Identify which cell holds the provided text, then report its (x, y) central coordinate. 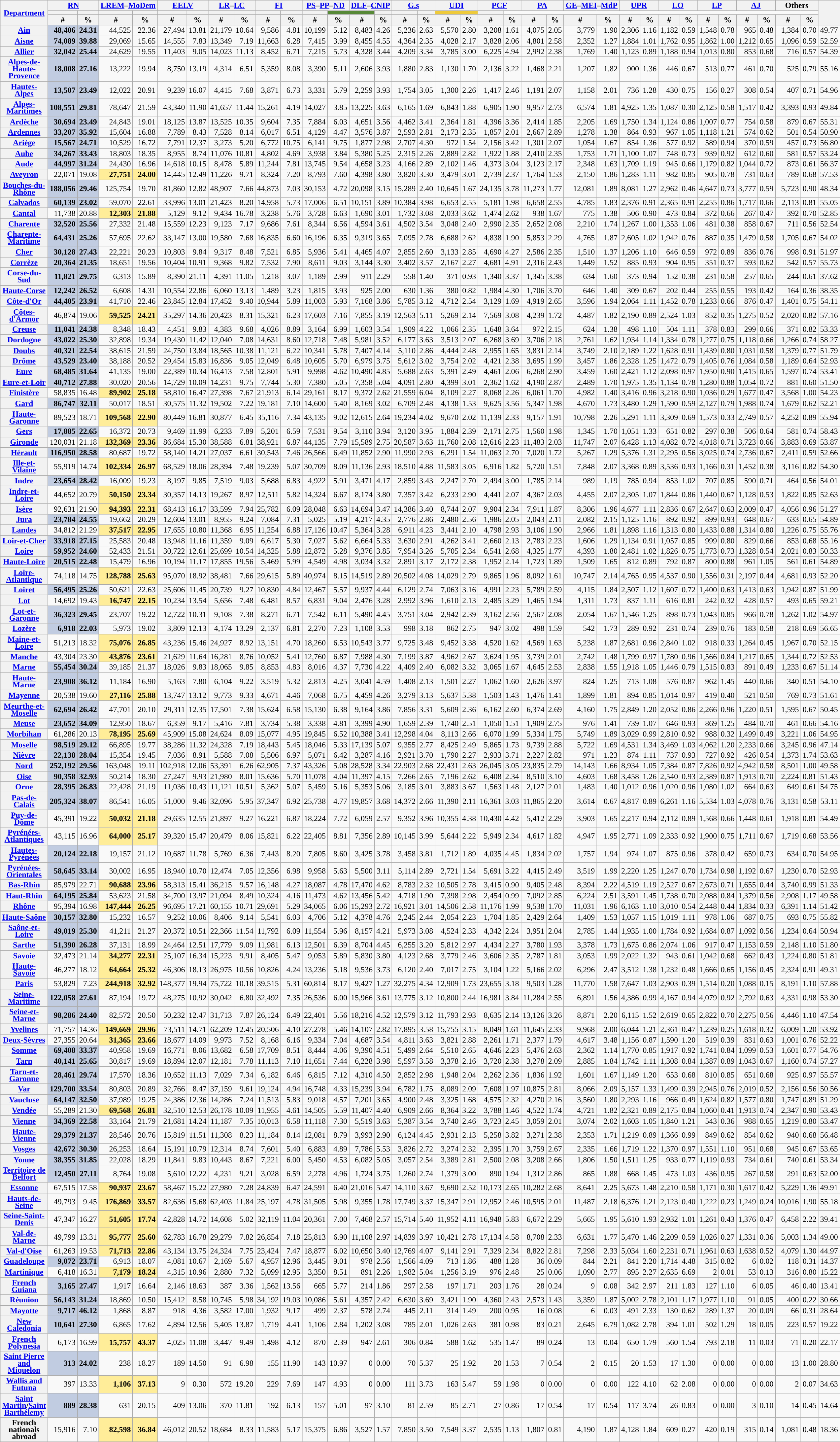
60,155 (221, 906)
11,226 (221, 175)
739 (630, 723)
12.56 (197, 1324)
4.91 (512, 262)
6,979 (362, 361)
2,064 (630, 301)
31,365 (116, 1040)
53.47 (829, 1121)
Haute-Marne (24, 681)
0.25 (727, 1029)
10,173 (490, 1188)
5.77 (338, 1286)
8.31 (244, 315)
4,262 (448, 541)
2,101 (669, 1300)
4.93 (338, 1384)
Haute-Savoie (24, 970)
8,425 (448, 745)
16,413 (221, 372)
11,981 (268, 945)
20,364 (63, 262)
16.27 (88, 1219)
4,174 (221, 629)
940 (788, 1135)
7,020 (533, 453)
6,173 (63, 1342)
Wallis and Futuna (24, 1384)
8,611 (315, 262)
22,431 (448, 766)
18.63 (197, 1286)
239 (708, 629)
3,720 (490, 1061)
8.81 (338, 836)
56.37 (829, 164)
87,194 (116, 998)
DLF–CNIP (371, 6)
85,979 (63, 885)
19.60 (88, 695)
5,025 (315, 519)
30,157 (63, 917)
2.47 (608, 970)
Puy-de-Dôme (24, 819)
Indre-et-Loire (24, 495)
21.14 (88, 955)
51.97 (829, 252)
1,607 (669, 590)
9.21 (244, 1174)
2,352 (580, 41)
43,022 (63, 340)
2,535 (490, 1430)
18,869 (116, 1300)
22.58 (88, 1121)
3,695 (533, 361)
7,017 (448, 970)
6,061 (533, 393)
1,264 (747, 642)
4,025 (172, 1342)
3,120 (405, 431)
23,845 (172, 301)
44,873 (268, 189)
58,645 (63, 871)
55,454 (63, 667)
7.83 (197, 41)
13,507 (63, 90)
52.54 (829, 224)
2,859 (405, 481)
30,153 (315, 189)
48.34 (829, 189)
662 (747, 955)
4.70 (291, 642)
81,860 (172, 189)
23.91 (88, 301)
39.41 (829, 1219)
12,769 (405, 1251)
543 (708, 1121)
9.61 (244, 1089)
775 (580, 213)
3,133 (448, 252)
1,171 (708, 1188)
53.87 (829, 442)
32.50 (88, 1100)
10.79 (197, 1149)
15,479 (116, 562)
2,270 (315, 629)
RN (73, 6)
22.95 (145, 530)
7.52 (244, 1040)
2,293 (630, 1100)
7,443 (268, 854)
49.77 (829, 30)
2,209 (669, 1237)
23.71 (88, 1261)
1,562 (268, 1286)
8.57 (291, 601)
6,374 (533, 709)
French Polynesia (24, 1342)
Moselle (24, 745)
9.68 (244, 329)
4,331 (788, 998)
26.83 (88, 787)
2,448 (708, 906)
8,793 (315, 175)
3,104 (490, 970)
5,470 (630, 1237)
1,510 (580, 252)
6.26 (244, 766)
49.84 (829, 108)
98,286 (63, 1015)
1,446 (669, 667)
8,822 (533, 1251)
4,900 (405, 1100)
43,134 (172, 1251)
30,128 (63, 252)
1,123 (630, 51)
3.31 (426, 709)
12.53 (197, 1110)
1,934 (630, 340)
4,670 (580, 403)
18.67 (145, 723)
464 (788, 481)
21.29 (88, 530)
2,787 (533, 955)
10,687 (172, 854)
13.13 (244, 291)
1,967 (788, 642)
9,108 (221, 615)
11,244 (268, 164)
6,541 (490, 551)
97 (362, 1405)
5.95 (244, 801)
18,684 (221, 1430)
50,017 (116, 403)
5,691 (490, 871)
18,677 (172, 1040)
26,178 (221, 1110)
13.81 (197, 30)
4,801 (533, 41)
71 (788, 1342)
3,903 (580, 819)
8,174 (362, 495)
25.69 (145, 734)
736 (630, 90)
15,223 (221, 955)
25,782 (268, 509)
904 (669, 262)
15.41 (197, 885)
20,124 (63, 854)
15,412 (172, 1300)
New Caledonia (24, 1324)
6,608 (116, 291)
22.03 (88, 629)
4,671 (268, 695)
3,441 (448, 530)
6,115 (630, 1015)
1,153 (747, 945)
24.00 (145, 175)
6.02 (338, 1251)
4,991 (490, 590)
28,461 (63, 1075)
7,199 (405, 657)
7.61 (291, 224)
1.31 (650, 453)
1,704 (490, 917)
22,428 (116, 787)
6.45 (244, 417)
Saint Pierre and Miquelon (24, 1363)
2,962 (669, 189)
6,044 (630, 1029)
3,116 (788, 467)
8.01 (244, 776)
491 (630, 1311)
4,651 (362, 121)
10,652 (172, 1075)
12,022 (116, 90)
4.98 (338, 562)
967 (669, 132)
Somme (24, 1050)
372 (708, 213)
1,790 (448, 755)
17.58 (88, 1188)
951 (747, 1149)
32,898 (116, 340)
3,831 (533, 351)
4.57 (338, 1100)
5,359 (268, 69)
3,402 (405, 262)
2.53 (555, 667)
6,255 (405, 945)
9.24 (244, 519)
15.30 (197, 442)
6.67 (338, 495)
20.48 (145, 541)
23.40 (88, 361)
4,075 (533, 30)
15,354 (116, 755)
560 (669, 1342)
1,595 (788, 709)
4.14 (384, 351)
29,635 (172, 819)
30,543 (268, 453)
18.06 (197, 467)
965 (747, 30)
11,136 (362, 467)
5.29 (291, 906)
25,583 (116, 541)
2,020 (788, 315)
58,140 (172, 453)
2,088 (708, 896)
6.86 (338, 1430)
1,218 (268, 277)
1.23 (608, 755)
3,591 (630, 896)
7.94 (244, 509)
12,563 (405, 315)
493 (788, 601)
24.60 (88, 551)
10,199 (315, 30)
4.50 (384, 1075)
11,113 (268, 1061)
1,409 (580, 917)
28.04 (88, 755)
13.56 (291, 1286)
Seine-Saint-Denis (24, 1219)
4.35 (384, 519)
23,424 (268, 1251)
9,957 (533, 108)
2,136 (490, 69)
3,106 (533, 530)
1,417 (490, 90)
30,694 (63, 121)
22.71 (88, 885)
41,135 (116, 372)
7.44 (338, 1061)
1,628 (669, 351)
11,036 (172, 787)
10.06 (197, 917)
572 (221, 1384)
4,531 (630, 745)
7,084 (268, 519)
9,018 (315, 1100)
120,031 (63, 442)
16,372 (116, 431)
1,785 (533, 481)
1,977 (708, 1300)
2,840 (669, 642)
11,554 (315, 931)
4,056 (788, 509)
7,856 (405, 709)
340 (788, 681)
14,839 (405, 1237)
12.95 (291, 1272)
2.25 (608, 1188)
2,328 (630, 361)
51.50 (829, 382)
1,577 (747, 1100)
865 (580, 1174)
3,777 (747, 189)
5,258 (490, 1135)
64,664 (116, 970)
668 (630, 1174)
4,522 (533, 1110)
30,709 (315, 467)
1.44 (608, 931)
1,331 (747, 1237)
51.79 (829, 351)
51.81 (829, 955)
381 (490, 1324)
32,275 (405, 984)
27.61 (88, 998)
19.01 (145, 121)
3.77 (384, 642)
8,764 (116, 1174)
13,745 (315, 164)
38,355 (63, 1159)
80,803 (116, 1089)
12.45 (244, 1029)
15,966 (362, 998)
1,234 (788, 931)
6,911 (405, 530)
11,821 (63, 277)
3,471 (362, 481)
9,958 (315, 871)
630 (405, 291)
12.37 (197, 143)
3,479 (448, 175)
11,139 (490, 417)
5.01 (338, 1405)
4,925 (630, 108)
Val-de-Marne (24, 1237)
971 (580, 755)
1,857 (490, 132)
38,921 (268, 442)
9,536 (362, 970)
18 (747, 1324)
10.54 (244, 551)
10,016 (788, 1202)
11,841 (172, 1159)
58,467 (172, 1188)
1,822 (788, 495)
11,031 (580, 906)
UDI (456, 6)
12,909 (448, 984)
12.49 (197, 175)
1,044 (747, 164)
189 (172, 1363)
1.97 (512, 1089)
8,406 (221, 917)
1,408 (405, 681)
44,997 (63, 164)
829 (747, 541)
19,234 (405, 417)
12,760 (315, 657)
Others (797, 6)
46 (788, 1286)
20,739 (221, 590)
578 (362, 1311)
10,745 (221, 1300)
43,326 (315, 766)
12.55 (197, 819)
3,074 (580, 1121)
17,006 (315, 203)
8.79 (338, 1135)
8,113 (448, 734)
4,123 (405, 955)
14 (788, 1405)
25.56 (88, 224)
LR–LC (232, 6)
7,356 (362, 836)
Haute-Corse (24, 291)
911 (362, 277)
19,430 (172, 340)
85 (448, 1405)
3,057 (405, 1159)
244,918 (116, 984)
397 (63, 1384)
Alpes-de-Haute-Provence (24, 69)
Gers (24, 431)
14,107 (362, 1029)
1,717 (747, 203)
6,481 (268, 601)
14,029 (448, 576)
12,040 (221, 340)
Dordogne (24, 340)
10,384 (405, 203)
6.36 (244, 854)
4,798 (490, 530)
92,631 (63, 509)
3,279 (405, 695)
Corrèze (24, 262)
13.97 (197, 896)
5,656 (221, 601)
2,885 (580, 1061)
4,524 (448, 931)
55.18 (829, 1202)
Tarn-et-Garonne (24, 1075)
Pyrénées-Atlantiques (24, 836)
19.02 (145, 629)
14,692 (63, 601)
2,605 (630, 238)
2,660 (490, 541)
PA (542, 6)
11,663 (268, 41)
962 (708, 681)
6,165 (405, 108)
122,058 (63, 998)
15,130 (315, 709)
4.88 (426, 467)
53.33 (829, 329)
10,086 (315, 1300)
Hautes-Alpes (24, 90)
392 (788, 213)
3,338 (315, 723)
80,449 (172, 417)
4,078 (747, 801)
69,568 (116, 1110)
2,606 (362, 69)
6,359 (172, 723)
6.60 (291, 238)
15,232 (116, 917)
17.21 (197, 906)
3.43 (426, 481)
94,393 (116, 509)
1,031 (747, 351)
Vosges (24, 1149)
24,386 (172, 1100)
12.36 (197, 1100)
29.45 (88, 615)
Sarthe (24, 945)
2,022 (630, 955)
1,610 (448, 601)
54.23 (829, 393)
4,342 (490, 931)
21.88 (145, 213)
18.35 (145, 153)
Alpes-Maritimes (24, 108)
5.61 (338, 1300)
20,538 (63, 695)
21,681 (172, 1121)
6,891 (580, 998)
53.34 (829, 1159)
1,474 (490, 213)
24,324 (221, 1251)
15,321 (268, 315)
3,821 (448, 1040)
10,355 (448, 819)
3.68 (384, 801)
2.73 (555, 108)
5,071 (315, 755)
5,129 (172, 213)
21,179 (221, 30)
9,773 (221, 695)
1,517 (747, 108)
9,865 (490, 576)
3.62 (469, 213)
4.96 (338, 1174)
13,948 (172, 541)
588 (448, 1342)
1,762 (669, 41)
1,232 (669, 970)
24,328 (221, 745)
43,876 (116, 657)
3,221 (788, 734)
27,398 (221, 393)
6,458 (788, 1219)
3,754 (448, 361)
10,826 (268, 970)
2,074 (669, 945)
17,139 (362, 745)
2,736 (747, 453)
3,951 (533, 931)
7,221 (268, 1159)
3,457 (580, 361)
25.65 (88, 1061)
9.01 (338, 1261)
4,367 (533, 495)
2,476 (362, 601)
19.06 (88, 315)
800 (708, 562)
43,115 (63, 836)
53,829 (63, 984)
69,408 (63, 1050)
53.65 (829, 1149)
15,755 (448, 1029)
26,124 (268, 1015)
9.93 (197, 776)
1,373 (788, 755)
55.73 (829, 262)
1,191 (533, 90)
16.07 (197, 90)
48,907 (221, 189)
4,462 (405, 121)
27.11 (88, 1174)
16,009 (116, 481)
17,855 (221, 562)
3.57 (426, 262)
Bouches-du-Rhône (24, 189)
35.92 (88, 132)
52.63 (829, 495)
3,390 (315, 69)
1,666 (708, 970)
2,836 (669, 509)
4.40 (384, 1110)
6,163 (630, 906)
5,749 (580, 734)
24.71 (88, 143)
Marne (24, 667)
3,447 (221, 1342)
28,048 (315, 509)
5.08 (338, 766)
82,598 (116, 1430)
1,353 (669, 224)
1,249 (747, 1202)
10.18 (244, 984)
19.43 (88, 601)
6,391 (788, 906)
12.61 (197, 551)
32.80 (88, 917)
Ariège (24, 143)
6,060 (221, 291)
15,375 (315, 1430)
1.32 (650, 955)
French nationals abroad (24, 1430)
24,843 (116, 121)
6.90 (338, 1237)
9,141 (448, 1251)
898 (669, 615)
2,619 (669, 1015)
29.12 (88, 745)
2,681 (630, 642)
1,344 (788, 657)
8,455 (362, 41)
33,996 (172, 203)
41,710 (116, 301)
4,785 (580, 203)
23.02 (88, 203)
24.40 (88, 1015)
5,865 (490, 745)
50.94 (829, 931)
4,373 (490, 164)
1,100 (630, 153)
6,782 (405, 1089)
4,028 (448, 41)
1,806 (580, 1159)
885 (630, 262)
11.42 (197, 340)
4,310 (362, 1075)
36 (533, 1261)
64,431 (63, 238)
90,688 (116, 885)
7 (533, 1363)
5,229 (788, 1188)
15,916 (63, 1430)
1,062 (490, 681)
5,665 (580, 1219)
1,714 (669, 1261)
28.42 (88, 481)
3.52 (384, 340)
5,412 (533, 819)
86,541 (116, 801)
9,586 (268, 30)
8,081 (630, 189)
30,357 (172, 495)
6.11 (338, 615)
9,686 (268, 224)
28.38 (88, 1405)
Maine-et-Loire (24, 642)
22.17 (829, 1342)
12,467 (315, 590)
130 (669, 1311)
Morbihan (24, 734)
54.76 (829, 1050)
2,626 (533, 681)
11,078 (315, 776)
82,572 (116, 1015)
74,118 (63, 576)
812 (630, 562)
202 (669, 291)
5,570 (448, 30)
3,596 (580, 301)
54.75 (829, 787)
1,982 (405, 1272)
60,814 (315, 984)
15,559 (172, 224)
18,565 (221, 351)
11,487 (580, 1202)
7,266 (405, 776)
7,063 (448, 590)
32,492 (268, 998)
6.04 (426, 393)
2,667 (533, 132)
5,267 (580, 453)
2,500 (490, 1159)
205,324 (63, 801)
2,389 (708, 776)
16.64 (145, 1286)
15,821 (268, 836)
PS–PP–ND (325, 6)
15.89 (145, 277)
7.90 (291, 262)
2,742 (580, 657)
53.24 (829, 153)
789 (788, 175)
740 (788, 1159)
Vienne (24, 1121)
9,739 (533, 745)
3,010 (669, 906)
34,192 (268, 1300)
23,908 (63, 681)
4,360 (490, 1300)
4,603 (580, 776)
12.35 (197, 709)
0.55 (727, 291)
6,653 (448, 203)
1,503 (490, 695)
864 (630, 132)
16,221 (268, 819)
19.53 (88, 1251)
29.96 (145, 1029)
1,659 (405, 723)
7.78 (244, 1061)
81 (405, 1405)
257 (747, 277)
6,059 (362, 819)
6,688 (448, 238)
64,147 (63, 1100)
1,648 (490, 329)
982 (669, 175)
15.08 (197, 734)
23,707 (116, 615)
47.54 (829, 1015)
19.25 (145, 1100)
13,126 (533, 1015)
10,341 (315, 351)
18.29 (145, 1159)
1,799 (630, 657)
4,391 (221, 277)
18,651 (116, 262)
7,786 (362, 1149)
19,239 (268, 467)
3,359 (580, 1300)
27.47 (88, 1286)
24,750 (172, 351)
3,238 (268, 213)
16,281 (221, 657)
10.80 (197, 530)
9,717 (63, 1311)
80,687 (116, 453)
1.76 (512, 1286)
9,405 (533, 885)
128,788 (116, 576)
4.48 (689, 1261)
40,141 (63, 1061)
78,195 (116, 734)
1,239 (708, 1029)
22,366 (221, 931)
1,712 (448, 854)
39,515 (268, 984)
8,501 (788, 766)
1,080 (708, 787)
3,582 (221, 1311)
5,269 (448, 315)
16,196 (315, 238)
31.64 (88, 372)
59,070 (116, 203)
1,483 (580, 787)
430 (669, 90)
3,274 (448, 1149)
0.22 (809, 1300)
28 (533, 1286)
3,527 (362, 1430)
5,597 (405, 1061)
7,357 (405, 495)
1,387 (708, 1061)
51,213 (63, 642)
852 (708, 315)
748 (669, 153)
50,032 (116, 819)
12.47 (197, 1015)
10,543 (362, 642)
7.60 (338, 175)
9,053 (315, 955)
5.25 (384, 153)
8.97 (244, 495)
1,986 (490, 519)
118 (788, 1261)
16,981 (490, 998)
3.29 (512, 601)
1,020 (669, 787)
7.24 (244, 1100)
1.08 (650, 681)
1,001 (788, 1040)
33.37 (88, 1050)
1,014 (669, 695)
1,844 (669, 495)
3.47 (384, 509)
4,434 (490, 945)
18,026 (172, 667)
1,690 (362, 213)
47,701 (116, 709)
1,261 (708, 1219)
5,099 (268, 1272)
11,865 (533, 801)
7,415 (315, 41)
659 (747, 854)
8.48 (244, 252)
54.30 (829, 467)
1,158 (580, 90)
1,741 (708, 1050)
16,948 (490, 1219)
6,709 (405, 403)
7.18 (291, 1237)
5,541 (268, 917)
12.84 (197, 301)
3,164 (315, 329)
8.67 (244, 1159)
875 (669, 854)
2,527 (669, 885)
18.71 (88, 417)
15,261 (268, 108)
7.32 (244, 1272)
19,845 (315, 734)
86,684 (172, 442)
176,869 (116, 1202)
57.27 (829, 1061)
3,110 (362, 431)
6.52 (338, 734)
4,082 (669, 442)
1,655 (747, 885)
7.67 (244, 393)
3.50 (426, 1430)
3,828 (490, 41)
6,428 (630, 442)
1,283 (630, 175)
26.52 (88, 291)
82,636 (172, 1202)
29,615 (268, 576)
7.82 (244, 1237)
2.42 (384, 1300)
4,575 (490, 1100)
4.83 (291, 667)
6.23 (291, 315)
59 (490, 1384)
4,451 (172, 329)
13,775 (405, 998)
1,376 (747, 1219)
4.34 (426, 984)
Ardennes (24, 132)
2,333 (669, 836)
1,952 (490, 562)
18.12 (88, 970)
12.22 (197, 1174)
7,095 (405, 238)
Seine-Maritime (24, 998)
9,937 (362, 590)
22.46 (145, 301)
7,092 (533, 896)
2,102 (448, 164)
32.92 (145, 984)
6,182 (268, 1075)
28.58 (88, 453)
5,166 (533, 970)
Vaucluse (24, 1100)
3,809 (172, 629)
Martinique (24, 1272)
6,009 (788, 1029)
21,559 (405, 393)
7,789 (172, 132)
3.74 (650, 1405)
7,398 (448, 896)
Côtes-d'Armor (24, 315)
17,501 (221, 709)
8,092 (533, 576)
44.97 (829, 1251)
32,766 (172, 1089)
56.80 (829, 143)
6,376 (630, 1202)
13,151 (268, 642)
9,670 (448, 417)
24.55 (88, 519)
55,919 (63, 467)
7,521 (268, 252)
8,197 (172, 481)
10,645 (448, 189)
24,464 (172, 945)
51,605 (116, 1219)
4,167 (669, 998)
23,652 (63, 723)
5,405 (221, 1324)
6,261 (669, 801)
59.21 (829, 601)
Orne (24, 787)
624 (580, 329)
5.78 (338, 351)
17,570 (116, 1075)
21.90 (88, 509)
Aisne (24, 41)
10.96 (197, 1272)
1,773 (708, 551)
25.18 (145, 393)
Landes (24, 530)
5.63 (338, 871)
5,644 (448, 836)
8.15 (338, 576)
1.09 (650, 836)
1,468 (533, 69)
5,609 (448, 709)
7,298 (580, 1251)
15,714 (405, 1219)
2,414 (533, 121)
34.09 (88, 723)
59,525 (116, 315)
428 (747, 601)
Var (24, 1089)
10.91 (197, 262)
707 (708, 481)
6.40 (338, 1188)
4,081 (172, 1261)
1,448 (747, 819)
11.64 (197, 657)
Haute-Loire (24, 562)
4,421 (490, 361)
Aude (24, 164)
14,325 (268, 551)
8,783 (405, 885)
11,770 (580, 984)
6.16 (291, 1040)
70 (405, 1363)
53.43 (829, 1110)
1,546 (630, 615)
32.93 (88, 776)
306 (405, 1342)
933 (669, 1159)
8,348 (116, 329)
6.28 (291, 41)
20,502 (405, 576)
577 (669, 143)
5.32 (291, 681)
12.51 (197, 945)
1.56 (608, 998)
8,934 (630, 766)
0.13 (766, 1272)
11.78 (197, 854)
10.81 (244, 153)
12.07 (197, 1061)
1,433 (708, 530)
46,277 (63, 970)
244 (788, 277)
4.52 (384, 1015)
407 (788, 90)
6.92 (291, 801)
8,510 (533, 776)
42,828 (172, 1219)
2,792 (747, 998)
59,952 (63, 551)
25,738 (315, 801)
5.96 (338, 931)
18,065 (221, 667)
0.02 (766, 1261)
4.58 (512, 1237)
10.56 (244, 970)
1,188 (669, 51)
7,329 (490, 1251)
55.94 (829, 417)
1,092 (747, 931)
16.47 (197, 393)
11,738 (63, 213)
143 (315, 1363)
16.05 (145, 801)
1,618 (747, 1029)
Mayotte (24, 1311)
0.50 (766, 695)
8,066 (580, 1089)
1,277 (708, 340)
10.35 (244, 121)
2,586 (533, 252)
Allier (24, 51)
52.00 (829, 1174)
711 (788, 224)
2,123 (669, 1202)
18,803 (116, 153)
6.79 (608, 1324)
12,242 (63, 291)
11.04 (291, 1219)
4,035 (490, 854)
7.72 (338, 819)
1,836 (533, 1075)
4,018 (708, 442)
2,721 (448, 871)
9,252 (172, 917)
1,166 (708, 467)
55,289 (63, 1110)
3,393 (788, 108)
14,555 (172, 41)
21.58 (145, 896)
5,236 (405, 30)
56.48 (829, 1135)
11,952 (448, 1219)
89,523 (63, 417)
193 (747, 291)
4.33 (338, 1089)
6,843 (448, 108)
38,588 (221, 442)
51.80 (829, 945)
9,604 (268, 121)
Loiret (24, 590)
8.92 (244, 642)
6.83 (291, 481)
6,291 (448, 453)
1,757 (580, 854)
15,819 (172, 1135)
8,109 (448, 393)
7,384 (669, 766)
16.88 (145, 132)
1,220 (747, 709)
54.02 (829, 238)
7.04 (338, 1040)
50.56 (829, 1089)
2,324 (788, 970)
51.99 (829, 590)
5.02 (244, 1219)
14,694 (362, 509)
8,306 (580, 509)
11,359 (221, 541)
3,325 (448, 1100)
0.07 (809, 1384)
2,739 (490, 175)
7.87 (244, 1015)
Guadeloupe (24, 1261)
14,505 (315, 1110)
223 (788, 1324)
2,043 (533, 519)
33.54 (88, 1089)
0.14 (766, 1430)
502 (708, 1324)
4,465 (362, 252)
9,390 (362, 1050)
11.16 (197, 541)
60,139 (63, 203)
4,160 (580, 709)
1,415 (747, 372)
57.16 (829, 315)
792 (669, 562)
98,519 (63, 745)
13,222 (116, 69)
2,148 (788, 945)
15,589 (362, 442)
163,048 (116, 766)
30.30 (88, 1149)
0.37 (727, 262)
1,060 (708, 1110)
1,511 (630, 1159)
961 (747, 562)
2,855 (405, 252)
58,835 (63, 393)
13.75 (197, 1251)
484 (747, 723)
10,194 (172, 562)
Eure-et-Loir (24, 382)
56,143 (63, 1300)
1,551 (708, 1149)
2,364 (448, 121)
21,897 (221, 819)
164 (788, 291)
4.53 (338, 1159)
1,096 (788, 41)
7,029 (221, 1075)
1,301 (533, 143)
1,597 (788, 372)
2,173 (448, 132)
4.17 (384, 481)
53.30 (829, 998)
25.84 (88, 896)
111 (405, 1384)
2,990 (490, 224)
54.11 (829, 301)
68,529 (172, 467)
50,232 (172, 1015)
3 (747, 1405)
3,938 (315, 153)
6.39 (338, 945)
1,624 (708, 1100)
Loire-Atlantique (24, 576)
609 (669, 1430)
2,169 (221, 1261)
15,567 (63, 143)
9,503 (533, 984)
18,510 (405, 467)
1,440 (708, 495)
155 (268, 1363)
3,871 (268, 90)
16.90 (145, 681)
4,817 (630, 801)
FI (279, 6)
2,761 (580, 340)
1,108 (362, 629)
488 (490, 1261)
11.81 (244, 1405)
23,654 (63, 481)
9,538 (533, 906)
50,150 (116, 495)
754 (747, 121)
1,202 (362, 1324)
13.12 (197, 695)
2,190 (630, 315)
24.31 (88, 30)
18.30 (145, 776)
38.07 (88, 801)
1,099 (747, 1050)
2,315 (405, 153)
900 (630, 69)
1,328 (747, 551)
2.45 (512, 1121)
4.51 (384, 1050)
4,314 (221, 69)
31.85 (88, 1159)
218 (788, 629)
342 (630, 1286)
16,835 (268, 238)
17,749 (405, 1202)
631 (116, 1405)
18.13 (197, 970)
8,394 (580, 885)
16.72 (145, 143)
589 (708, 143)
11,483 (533, 442)
1,706 (533, 291)
50,621 (116, 590)
2,205 (580, 121)
8,405 (268, 955)
1,723 (533, 562)
19.77 (145, 745)
3.44 (384, 51)
11.05 (244, 277)
4,231 (221, 1174)
12,314 (221, 1149)
2.83 (426, 69)
1,750 (630, 121)
13,747 (172, 695)
1,815 (315, 291)
1.49 (469, 1311)
10,605 (315, 361)
5.06 (384, 787)
12.82 (197, 189)
2,233 (747, 745)
513 (708, 69)
8,089 (448, 1089)
38.35 (829, 291)
4.95 (291, 734)
5,416 (221, 723)
Meuse (24, 723)
10,145 (405, 836)
6.47 (291, 1188)
16,771 (172, 1050)
2,524 (669, 315)
899 (708, 519)
30,002 (116, 871)
7.47 (291, 1251)
8,344 (315, 224)
1,984 (490, 291)
18.27 (145, 1363)
2.84 (338, 1324)
1,747 (788, 1100)
6,120 (405, 970)
33,164 (116, 1121)
1,479 (747, 238)
394 (669, 1324)
14,519 (362, 576)
108,551 (63, 108)
14.09 (197, 1040)
15.68 (197, 1202)
12,722 (172, 615)
1,754 (405, 90)
62 (669, 1384)
53,391 (221, 766)
152 (669, 277)
879 (788, 121)
1,160 (788, 1061)
14.13 (197, 495)
1,149 (630, 1075)
Drôme (24, 361)
25,107 (172, 955)
2,822 (708, 1015)
41,211 (116, 931)
9.84 (197, 252)
10,282 (533, 1188)
5,034 (630, 1251)
0.29 (727, 393)
4,919 (533, 301)
6,141 (315, 143)
1,900 (708, 836)
Charente (24, 224)
1,081 (788, 1430)
1,119 (708, 1159)
616 (669, 601)
1,563 (490, 787)
192 (268, 1405)
52.22 (829, 1040)
8.33 (244, 1430)
62,403 (221, 1202)
203 (490, 1286)
4,441 (490, 495)
9.82 (244, 262)
7,954 (405, 551)
Hérault (24, 453)
974 (630, 854)
6.61 (244, 453)
22.36 (145, 30)
8,168 (268, 1040)
21.48 (145, 224)
5,722 (580, 745)
12,298 (405, 734)
1,256 (448, 1272)
23.34 (145, 495)
95,777 (116, 1237)
2,217 (630, 819)
7,036 (172, 755)
3,278 (533, 1061)
650 (630, 1342)
13.54 (197, 601)
6.75 (338, 695)
4,569 (533, 642)
27.88 (88, 382)
58.27 (829, 340)
2,932 (669, 1219)
Calvados (24, 203)
2,749 (747, 417)
7,647 (630, 984)
5,534 (708, 801)
16,747 (116, 601)
4,062 (708, 745)
29.74 (88, 1075)
1,606 (580, 541)
56.65 (829, 629)
43,340 (172, 108)
45,909 (172, 734)
11,473 (315, 896)
8,750 (172, 69)
3,606 (490, 955)
10,747 (580, 576)
576 (669, 681)
214 (362, 1286)
51.27 (829, 509)
Loire (24, 551)
2,945 (708, 1089)
4.72 (338, 189)
4,706 (315, 917)
7,791 (172, 143)
8.08 (291, 69)
5,637 (448, 695)
5,376 (630, 453)
21,423 (221, 203)
49.91 (829, 1188)
5,362 (268, 787)
4.37 (338, 667)
2,421 (630, 372)
4,209 (405, 51)
2,489 (580, 382)
5,506 (268, 755)
44,525 (116, 30)
373 (630, 277)
6,177 (405, 340)
793 (708, 1342)
3,780 (533, 945)
19,157 (116, 854)
14,958 (268, 203)
11.54 (244, 931)
2,361 (669, 1029)
12,801 (268, 372)
999 (708, 541)
18,940 (172, 871)
1,090 (580, 1272)
1,472 (669, 361)
5,003 (788, 1237)
14.31 (145, 291)
1.59 (555, 629)
1,770 (630, 1050)
3.16 (469, 590)
4.36 (197, 1311)
1,314 (747, 530)
5.28 (338, 551)
71,757 (63, 1029)
2,838 (580, 667)
6.69 (689, 1272)
938 (533, 213)
7.22 (244, 403)
43,236 (172, 642)
28,528 (362, 766)
8.89 (291, 329)
4,461 (490, 372)
665 (315, 1286)
4,502 (405, 224)
9,123 (221, 224)
2,507 (630, 590)
3,271 (533, 1135)
10.47 (338, 530)
37.62 (829, 277)
20.76 (145, 1135)
8.43 (197, 132)
18.07 (145, 1261)
2,593 (405, 132)
4.23 (426, 530)
49,799 (63, 1237)
24,624 (221, 734)
7,884 (315, 121)
3,820 (405, 175)
LP (717, 6)
5.62 (338, 541)
22,221 (116, 252)
20.15 (145, 1405)
4,357 (362, 1300)
31,505 (315, 1202)
15,636 (268, 776)
2,921 (405, 755)
20.56 (145, 382)
6.73 (291, 90)
15.83 (197, 361)
11.99 (197, 431)
11,390 (448, 801)
1,961 (708, 1251)
2,295 (669, 453)
29.81 (88, 108)
1,489 (268, 291)
2,220 (630, 871)
1,262 (788, 615)
7,988 (362, 657)
4.85 (384, 372)
14,286 (221, 1100)
6.53 (338, 642)
23.96 (145, 885)
22.63 (145, 590)
2,480 (448, 519)
4,647 (708, 189)
1,217 (747, 657)
6,162 (490, 709)
125,754 (116, 189)
1,769 (580, 51)
2,082 (580, 519)
14,631 (268, 340)
7,826 (708, 766)
35,116 (268, 417)
49,793 (63, 1202)
2,262 (490, 1075)
1,899 (580, 695)
5.16 (338, 787)
6,831 (315, 601)
28,394 (221, 467)
Hautes-Pyrénées (24, 854)
3,480 (630, 403)
2,481 (630, 551)
3,041 (362, 681)
2,175 (669, 1110)
117 (630, 1405)
27.30 (88, 1324)
4,396 (490, 121)
6.14 (291, 393)
14.24 (197, 1121)
1.91 (555, 417)
8.76 (244, 657)
6,631 (580, 1237)
24.21 (145, 315)
558 (405, 277)
3,759 (533, 1149)
10,388 (362, 734)
21.51 (145, 551)
4.76 (384, 917)
10.70 (197, 871)
2,891 (405, 562)
1,449 (580, 262)
8.23 (244, 1135)
20,098 (362, 189)
30,722 (172, 551)
5.82 (291, 495)
5.31 (291, 984)
16.81 (197, 417)
3,389 (448, 1159)
21,913 (268, 393)
7,542 (315, 615)
7.58 (244, 372)
6.85 (291, 252)
4,398 (362, 175)
9,427 (362, 984)
22,903 (405, 766)
53.63 (829, 755)
10,554 (172, 291)
54.10 (829, 681)
10,443 (221, 1159)
75,076 (116, 642)
481 (708, 224)
11,118 (315, 1121)
2,771 (630, 836)
11,308 (221, 1135)
12,501 (315, 945)
32,119 (268, 1219)
4,386 (630, 998)
8,452 (268, 51)
1,898 (630, 530)
2,411 (788, 453)
1,275 (747, 315)
10,641 (63, 1324)
19.34 (145, 340)
4,962 (448, 657)
17,779 (221, 945)
Finistère (24, 393)
AJ (756, 6)
4.55 (384, 41)
20.79 (88, 495)
8.49 (244, 896)
6,916 (490, 467)
68,413 (172, 509)
6,124 (405, 1135)
989 (580, 481)
7.12 (338, 1075)
9,452 (448, 642)
37,159 (221, 1089)
2,348 (580, 164)
4,677 (630, 509)
32,510 (172, 1110)
23,835 (533, 766)
14,608 (221, 1219)
Yvelines (24, 1029)
25,813 (315, 1237)
2,306 (630, 30)
10.64 (244, 30)
4.44 (384, 590)
16,748 (315, 1089)
38,615 (116, 351)
44,135 (315, 442)
43,135 (315, 417)
7,380 (315, 382)
4,239 (533, 315)
3,459 (580, 372)
Territoire de Belfort (24, 1174)
15,077 (268, 734)
1,784 (669, 931)
GE–MEI–MdP (591, 6)
633 (788, 519)
17.74 (145, 1219)
Paris (24, 984)
38,188 (116, 361)
5.67 (244, 1261)
Oise (24, 776)
4,115 (580, 590)
19,124 (268, 1089)
881 (788, 382)
1,675 (630, 945)
53.92 (829, 1029)
6,574 (580, 108)
11.84 (244, 1202)
2,707 (405, 143)
9,368 (221, 262)
1,401 (788, 301)
156 (708, 90)
27.43 (88, 252)
62,783 (172, 1237)
10.15 (197, 164)
1,560 (533, 431)
9,690 (448, 1188)
737 (669, 755)
1,501 (448, 681)
46,306 (172, 970)
525 (788, 69)
16 (533, 1311)
873 (788, 164)
21,980 (221, 776)
10,052 (268, 657)
7,744 (268, 382)
3,751 (405, 615)
0.46 (689, 189)
10,505 (448, 885)
5.37 (426, 1363)
1,206 (630, 252)
14,386 (405, 509)
7.31 (291, 519)
74,089 (63, 41)
8.91 (197, 755)
18,008 (63, 69)
3,630 (405, 541)
313 (63, 1363)
Rhône (24, 906)
10,404 (172, 262)
2,275 (747, 1015)
905 (708, 175)
2,783 (533, 541)
23.66 (145, 1040)
25,606 (172, 590)
7,027 (315, 541)
8,853 (268, 667)
693 (788, 917)
309 (630, 291)
9,334 (315, 1040)
11,397 (362, 776)
1,476 (533, 695)
8,478 (221, 164)
734 (747, 1159)
3,162 (490, 615)
5,476 (533, 1050)
1,267 (630, 224)
Charente-Maritime (24, 238)
13.31 (88, 1237)
29,454 (172, 361)
129,700 (63, 1089)
18,260 (315, 642)
188,056 (63, 189)
4.41 (291, 1324)
32,096 (221, 801)
2.61 (384, 1342)
1,711 (747, 836)
21.27 (145, 931)
3,560 (580, 1100)
2,347 (788, 1110)
3,025 (708, 453)
1,384 (788, 30)
2,955 (490, 351)
11,273 (533, 189)
2,635 (669, 1272)
5.88 (291, 551)
1,012 (630, 787)
2,673 (708, 885)
26,566 (315, 453)
7,068 (315, 695)
6,313 (116, 277)
1,125 (630, 519)
3,624 (490, 657)
12.96 (291, 1261)
4,026 (268, 329)
8,708 (533, 1237)
400 (788, 1300)
28,546 (116, 1135)
5.53 (384, 1149)
4,383 (221, 329)
12,616 (490, 442)
40,321 (63, 351)
19,267 (221, 495)
43,529 (63, 361)
26.42 (88, 709)
9,376 (362, 551)
26.85 (145, 642)
Gironde (24, 442)
26.25 (145, 906)
419 (708, 695)
1,013 (708, 51)
1,515 (708, 667)
4.21 (384, 931)
499 (315, 1311)
1,465 (533, 601)
1,734 (708, 871)
17,885 (63, 431)
6.48 (291, 361)
9,469 (172, 431)
19.11 (145, 766)
16.17 (197, 509)
12.06 (197, 766)
5.46 (338, 1029)
3,614 (580, 801)
0.04 (608, 1342)
21,016 (362, 1188)
7,179 (116, 1272)
6,418 (63, 1272)
18.24 (145, 1272)
38,481 (221, 576)
34,065 (315, 906)
27,751 (116, 175)
Gard (24, 403)
3,728 (315, 213)
436 (708, 1174)
0.01 (727, 1272)
17,452 (221, 301)
54.96 (829, 90)
1,514 (708, 984)
13.41 (829, 1286)
6,408 (490, 776)
8,704 (362, 945)
6,224 (580, 896)
11 (747, 1342)
14.50 (197, 1363)
1.50 (608, 1159)
21,629 (172, 657)
14,231 (221, 382)
5.59 (338, 1110)
7.79 (338, 442)
51.61 (829, 695)
5.93 (338, 301)
Bas-Rhin (24, 885)
18,877 (315, 1251)
21.12 (145, 854)
12,450 (63, 1174)
5,588 (221, 755)
7.80 (197, 681)
12,615 (362, 417)
42,672 (63, 1149)
23,784 (63, 519)
1,192 (747, 871)
52.59 (829, 41)
1,826 (669, 551)
36.12 (88, 681)
3,568 (788, 393)
183 (747, 629)
5.20 (244, 143)
3,287 (362, 755)
14,618 (172, 164)
14.21 (197, 453)
73,511 (172, 1029)
11,852 (362, 453)
10,875 (533, 1089)
12,474 (221, 871)
14,143 (580, 766)
2,647 (708, 509)
37,989 (116, 1100)
54.97 (829, 615)
211 (669, 1286)
48,406 (63, 30)
13.33 (88, 1384)
86,747 (63, 403)
11.08 (197, 1342)
8,324 (268, 175)
Cher (24, 252)
4,325 (533, 551)
2,785 (580, 931)
5,353 (362, 787)
1,312 (533, 1174)
53.41 (829, 372)
0.19 (727, 1430)
1,051 (630, 431)
9,157 (533, 417)
29.46 (88, 189)
3,399 (362, 723)
8,169 (362, 403)
9.49 (244, 1342)
242 (708, 601)
18,443 (268, 745)
6,905 (490, 108)
44,405 (63, 301)
14,372 (405, 801)
5.56 (338, 1015)
26.97 (145, 467)
20.23 (145, 252)
27,037 (221, 453)
57,695 (116, 238)
4,444 (448, 351)
2,052 (669, 709)
21.11 (197, 277)
6,772 (268, 143)
8,871 (580, 1015)
8,068 (490, 393)
5.18 (338, 970)
1,066 (448, 329)
0.41 (727, 1110)
9.22 (244, 681)
1,124 (669, 121)
12.23 (197, 224)
47,347 (63, 1219)
14,027 (315, 108)
870 (315, 1342)
102,334 (116, 467)
1,556 (708, 576)
1,780 (669, 657)
36,215 (221, 885)
9.12 (197, 213)
16.48 (88, 393)
5,181 (490, 203)
10.75 (291, 143)
11,108 (362, 1237)
4,409 (405, 667)
16.95 (145, 871)
1,740 (448, 723)
64,000 (116, 836)
1,638 (747, 1251)
20.13 (88, 734)
10,421 (448, 1237)
22.62 (145, 238)
39,185 (116, 667)
22.61 (145, 203)
2,189 (630, 351)
4,718 (405, 896)
10.31 (197, 615)
20,515 (63, 562)
2.87 (555, 382)
1,182 (669, 30)
11,254 (268, 530)
95,394 (63, 906)
29.56 (88, 766)
12,356 (268, 871)
3,469 (669, 745)
23.36 (145, 442)
Department (24, 13)
3,185 (405, 787)
95,070 (172, 576)
6,672 (533, 1219)
612 (747, 153)
9,968 (580, 1029)
30,575 (172, 403)
2.24 (512, 931)
18,224 (315, 819)
89 (533, 1342)
58,810 (172, 393)
47.14 (829, 745)
French Guiana (24, 1286)
426 (747, 755)
Saône-et-Loire (24, 931)
0.21 (555, 1324)
5,812 (448, 945)
3,218 (669, 393)
7,407 (362, 351)
1,413 (747, 590)
11,284 (533, 998)
1,868 (116, 1311)
Ille-et-Vilaine (24, 467)
13.29 (244, 629)
Meurthe-et-Moselle (24, 709)
876 (747, 301)
13,236 (315, 970)
3,053 (580, 955)
Essonne (24, 1188)
3,425 (362, 854)
7,730 (362, 667)
1,036 (708, 393)
26,253 (116, 1149)
4,712 (448, 301)
3.13 (426, 695)
9.04 (338, 601)
25,197 (268, 1202)
9,973 (221, 1040)
26,854 (268, 1237)
29,161 (315, 393)
2,933 (490, 755)
51.33 (829, 885)
52.85 (829, 213)
22,138 (63, 755)
6,865 (116, 1324)
2,395 (490, 1149)
116,950 (63, 453)
4,721 (580, 1110)
29.75 (88, 277)
12,872 (315, 551)
21.30 (88, 1110)
1,988 (747, 403)
5.19 (338, 519)
49.00 (829, 1237)
4,138 (448, 403)
2,245 (405, 917)
5,949 (490, 836)
7,608 (490, 1089)
20.91 (145, 90)
1,222 (708, 1202)
7.46 (291, 453)
25.63 (145, 576)
10.43 (197, 787)
3,034 (362, 562)
10,013 (268, 1121)
3,368 (630, 467)
1,130 (448, 69)
7.30 (338, 1121)
4.46 (291, 695)
Aube (24, 153)
12,718 (315, 340)
66,895 (116, 745)
1,709 (630, 164)
22.18 (88, 854)
1,617 (747, 1188)
14.64 (829, 1405)
6,617 (268, 541)
15,347 (448, 1202)
19.00 (145, 372)
52.21 (829, 403)
4,252 (788, 417)
5,936 (315, 252)
11.44 (244, 108)
3,421 (448, 1300)
521 (747, 695)
10,490 (362, 372)
18,125 (172, 121)
420 (708, 1430)
24,430 (116, 164)
27,278 (315, 1029)
2,224 (788, 776)
6,017 (268, 132)
5.99 (291, 562)
20.64 (88, 1040)
1,573 (708, 417)
2,810 (669, 734)
1,366 (669, 1135)
45,391 (63, 819)
2,305 (630, 495)
78,647 (116, 108)
10,324 (268, 896)
291 (788, 1174)
6,104 (221, 681)
Aveyron (24, 175)
5,673 (630, 1188)
4,520 (490, 642)
8,635 (490, 1015)
24,629 (116, 51)
29,691 (268, 906)
24.02 (88, 1363)
8.58 (197, 1300)
28,395 (63, 787)
35,297 (172, 315)
3.82 (512, 1135)
22.48 (88, 562)
26 (669, 1405)
4,549 (315, 562)
5,291 (630, 417)
5,490 (362, 615)
3,059 (533, 1121)
387 (221, 1286)
10.97 (338, 1363)
13,225 (362, 108)
Isère (24, 509)
12.13 (197, 629)
841 (630, 1261)
252,192 (63, 766)
2,231 (669, 1251)
2.71 (469, 1405)
3.71 (512, 755)
64,195 (63, 896)
13,682 (221, 1050)
5,459 (315, 787)
17.00 (244, 1311)
11,990 (405, 453)
519 (708, 1040)
18,894 (172, 1061)
7.17 (244, 224)
19.03 (291, 1300)
2,259 (362, 90)
13.19 (197, 69)
10.50 (145, 1300)
102,918 (172, 766)
1,932 (268, 1311)
16,921 (405, 906)
1.78 (384, 1202)
37,131 (116, 945)
4,646 (490, 1050)
11,176 (490, 906)
LREM–MoDem (128, 6)
2,454 (490, 896)
351 (708, 262)
5,201 (268, 431)
1,439 (708, 351)
10,151 (362, 203)
52.15 (829, 642)
19,662 (116, 519)
593 (747, 262)
5,157 (630, 1089)
1,266 (788, 340)
892 (669, 519)
1,975 (630, 382)
10.92 (197, 998)
31,713 (221, 1015)
9,372 (362, 393)
2,429 (533, 917)
5,110 (405, 351)
51.14 (829, 667)
LO (678, 6)
6,228 (362, 1061)
58,313 (172, 885)
54.39 (829, 51)
3.64 (512, 329)
55.57 (829, 1075)
Jura (24, 519)
52.53 (829, 657)
20,479 (221, 836)
1,278 (580, 132)
894 (630, 695)
20.10 (145, 709)
7.69 (291, 1384)
1,308 (669, 1061)
7.00 (338, 1219)
36,323 (63, 615)
6.95 (244, 530)
3.07 (291, 277)
10,650 (362, 1251)
46.12 (88, 1311)
11,747 (580, 442)
19,181 (268, 403)
6.42 (338, 755)
61,263 (63, 1251)
Nord (24, 766)
12,049 (268, 361)
1,948 (448, 1075)
7,848 (580, 467)
33.57 (145, 1202)
501 (788, 132)
5,391 (448, 372)
17,895 (405, 1029)
1,224 (788, 955)
648 (747, 519)
1,334 (669, 340)
2,113 (788, 203)
4.84 (291, 590)
29,379 (63, 1135)
16,836 (221, 361)
24,927 (221, 642)
535 (490, 1342)
16.34 (197, 955)
22,071 (63, 175)
2,966 (580, 530)
27,332 (116, 224)
9.71 (244, 175)
2,167 (448, 262)
22,405 (315, 836)
445 (405, 1311)
20.50 (145, 1015)
30,020 (116, 382)
90,937 (116, 1188)
19.45 (145, 755)
29,279 (221, 1237)
4,166 (405, 164)
4,537 (669, 576)
2,485 (490, 601)
1,340 (490, 277)
5,612 (405, 361)
5,499 (405, 1050)
3,029 (630, 734)
1,050 (490, 723)
4.61 (291, 1110)
34,369 (63, 1121)
5.42 (384, 896)
2,377 (533, 1040)
14,023 (221, 51)
5,002 (630, 1300)
55.82 (829, 917)
50.33 (829, 551)
3,048 (448, 224)
1,084 (747, 361)
3,129 (490, 301)
7.89 (244, 431)
20,372 (172, 931)
15,191 (172, 1149)
9,725 (405, 642)
23.67 (145, 1188)
7.05 (244, 871)
9.46 (197, 801)
2,573 (533, 1300)
11,645 (533, 1029)
6.06 (338, 906)
43.37 (145, 1342)
10,944 (268, 301)
3.17 (426, 562)
4,364 (405, 41)
3,785 (448, 51)
4,957 (268, 1261)
2.52 (469, 1188)
1,498 (268, 1342)
16.31 (88, 1272)
132,369 (116, 442)
2,652 (533, 224)
6.56 (338, 224)
37,347 (268, 801)
1.58 (608, 984)
1,405 (708, 361)
Lozère (24, 629)
4,455 (580, 495)
3,273 (221, 143)
9,352 (405, 819)
5,380 (362, 153)
24,591 (315, 1188)
1,922 (490, 153)
62,694 (63, 709)
51.29 (829, 1100)
1.55 (608, 667)
UPR (639, 6)
9,164 (362, 709)
36.84 (145, 1430)
8,157 (362, 931)
20,587 (405, 442)
8.87 (145, 1311)
30.66 (829, 1300)
844 (580, 1261)
Côte-d'Or (24, 301)
21,094 (221, 896)
14,506 (448, 906)
27,494 (172, 30)
26.28 (88, 945)
5,500 (362, 871)
20,506 (268, 1029)
2,098 (669, 372)
649 (788, 787)
10,803 (172, 252)
Cantal (24, 213)
6,664 (362, 541)
58.43 (829, 431)
8,191 (788, 984)
5,114 (405, 871)
3,536 (669, 467)
21.79 (145, 1121)
9.45 (88, 1202)
56,495 (63, 590)
30.24 (88, 667)
4,091 (405, 382)
6.97 (291, 755)
7,358 (362, 382)
EELV (183, 6)
8.47 (197, 1089)
90,358 (63, 776)
4,645 (533, 667)
9.40 (244, 301)
2,376 (630, 203)
837 (630, 601)
5.79 (338, 90)
33,599 (221, 509)
19.55 (145, 51)
18.43 (145, 329)
11,076 (221, 153)
2,942 (448, 615)
4,658 (362, 164)
11,760 (448, 442)
1,088 (747, 984)
4,129 (315, 132)
26,536 (315, 998)
810 (708, 1075)
25,699 (221, 551)
24.38 (88, 329)
5,981 (362, 340)
316 (788, 1272)
2,261 (490, 1040)
5,510 (448, 1050)
27.15 (88, 541)
54.16 (829, 723)
29,311 (172, 709)
12,604 (172, 519)
23.61 (145, 657)
1,705 (788, 238)
40,958 (116, 1050)
71,713 (116, 1251)
17.62 (145, 1324)
5,238 (580, 642)
8,744 (448, 509)
5,364 (362, 530)
653 (669, 1075)
4,802 (268, 153)
4.89 (338, 1149)
1,862 (708, 41)
4,487 (580, 315)
3,065 (490, 667)
2,880 (221, 1272)
4.69 (291, 153)
7,855 (362, 315)
409 (172, 1405)
28.80 (829, 1363)
2,278 (315, 1174)
2,247 (448, 481)
4,811 (405, 1040)
32.11 (88, 403)
4,690 (490, 252)
504 (669, 329)
8,444 (315, 1050)
18.64 (145, 1149)
2,776 (405, 519)
4,922 (315, 481)
61,286 (63, 734)
2,033 (448, 213)
22,389 (172, 372)
11,651 (315, 1061)
Ain (24, 30)
8,483 (362, 30)
4,399 (448, 382)
5,450 (315, 1159)
1,313 (669, 530)
6,630 (405, 1300)
2,227 (533, 755)
14,110 (405, 1188)
147,444 (116, 906)
50.45 (829, 709)
457 (788, 143)
54.49 (829, 819)
9,317 (221, 252)
3.20 (426, 945)
7,215 (315, 51)
2,567 (533, 615)
18,216 (362, 1015)
2,903 (669, 984)
12,181 (221, 1061)
Yonne (24, 1159)
22.65 (88, 431)
6.38 (338, 709)
Pyrénées-Orientales (24, 871)
11.45 (197, 590)
67,515 (63, 1188)
Vendée (24, 1110)
33,918 (63, 541)
255 (708, 291)
2,172 (448, 562)
1,370 (669, 1149)
200 (490, 1311)
22,028 (116, 1159)
4,594 (362, 224)
26.81 (145, 1110)
5,347 (533, 403)
3,144 (362, 262)
6,918 (63, 629)
13.00 (197, 238)
4,393 (580, 551)
24,135 (490, 189)
2.99 (338, 277)
5,853 (533, 238)
4,687 (362, 1040)
7.03 (291, 189)
Ardèche (24, 121)
33,147 (172, 238)
19.70 (145, 189)
5,469 (268, 562)
1,764 (533, 175)
15.46 (197, 642)
1,226 (788, 530)
14.72 (197, 1219)
50,214 (116, 776)
4.12 (291, 1342)
27,355 (63, 1040)
2,852 (405, 1075)
Doubs (24, 351)
1,742 (630, 1061)
4.09 (426, 1261)
148,377 (172, 984)
10.67 (197, 1261)
197 (448, 1286)
23.30 (88, 657)
8,641 (580, 1188)
Deux-Sèvres (24, 1040)
3.81 (426, 854)
147 (315, 1384)
39,320 (172, 836)
4.42 (512, 819)
1,179 (708, 164)
3,706 (533, 340)
831 (747, 1040)
9,998 (315, 372)
51.42 (829, 906)
8,364 (448, 1110)
5,334 (533, 734)
22.90 (145, 417)
11,368 (221, 530)
109,568 (116, 417)
Haute-Vienne (24, 1135)
32,042 (63, 51)
731 (747, 175)
51,390 (63, 945)
Nièvre (24, 755)
1,753 (580, 153)
7,601 (268, 1149)
49,019 (63, 931)
3.53 (384, 629)
17,134 (490, 1237)
836 (747, 252)
37,517 (116, 530)
26,045 (490, 766)
2,009 (747, 509)
3,512 (630, 970)
10,529 (116, 143)
14,324 (315, 495)
16.98 (88, 906)
34,277 (116, 955)
3,513 (448, 340)
18.51 (145, 403)
11,955 (268, 1110)
11,063 (490, 453)
5,705 (448, 551)
5.57 (338, 590)
Creuse (24, 329)
4,315 (172, 1272)
9.14 (244, 917)
13.06 (197, 1405)
30,042 (221, 998)
3,331 (315, 90)
30,817 (116, 1061)
25.32 (145, 970)
6,913 (116, 1261)
4.11 (469, 1219)
4,947 (580, 836)
11,407 (362, 1110)
769 (788, 695)
1,738 (669, 896)
15,624 (268, 709)
20.73 (145, 431)
12,511 (268, 495)
18,087 (315, 885)
Haute-Garonne (24, 417)
664 (747, 787)
10,830 (268, 590)
4.47 (338, 132)
163 (448, 1384)
14.37 (829, 1261)
14,600 (315, 403)
19.23 (145, 481)
440 (747, 681)
7,168 (362, 301)
7.75 (244, 1251)
15,604 (116, 132)
10,430 (490, 819)
10,234 (172, 601)
6.88 (291, 530)
Haute-Saône (24, 917)
6,129 (405, 590)
20.29 (145, 519)
9,904 (490, 509)
11.17 (197, 562)
15,293 (362, 906)
0.23 (727, 1202)
1.57 (384, 1430)
590 (747, 481)
890 (490, 1174)
14,445 (172, 175)
574 (747, 132)
716 (788, 51)
19,580 (221, 238)
3.89 (384, 203)
16,148 (268, 885)
1,935 (630, 931)
1,128 (747, 495)
1,260 (405, 1174)
727 (708, 755)
0.10 (766, 1405)
446 (669, 69)
11,187 (221, 1121)
4,378 (362, 917)
12,952 (490, 1202)
7,549 (448, 1430)
23,655 (490, 984)
2,171 (490, 431)
7,532 (268, 262)
1,212 (747, 41)
6,296 (580, 970)
15,289 (405, 189)
3,739 (533, 657)
9.02 (338, 417)
1.26 (650, 776)
40,712 (63, 382)
12,303 (116, 213)
6,225 (490, 51)
9,319 (362, 238)
1,280 (708, 382)
28.64 (829, 1311)
0.06 (555, 1272)
Lot (24, 601)
16.57 (145, 917)
7.37 (291, 766)
2,494 (490, 481)
14,729 (172, 382)
62,905 (268, 766)
41,657 (221, 108)
32,473 (63, 955)
7.28 (244, 1188)
149,669 (116, 1029)
Loir-et-Cher (24, 541)
33,207 (63, 132)
2.69 (555, 709)
13,349 (221, 41)
1,807 (533, 1430)
6,815 (315, 1075)
4,838 (490, 238)
917 (708, 945)
53 (747, 1272)
15.65 (145, 41)
4,217 (362, 519)
939 (708, 153)
9.33 (244, 695)
6,070 (490, 734)
Lot-et-Garonne (24, 615)
32,520 (63, 224)
4.38 (469, 819)
44,652 (63, 495)
2,365 (669, 203)
52.66 (829, 453)
18.92 (197, 576)
9,434 (221, 213)
3,749 (580, 351)
687 (747, 917)
53.56 (829, 836)
3,028 (268, 1174)
11,793 (448, 1015)
561 (788, 562)
25.44 (88, 51)
7,201 (362, 1100)
1,087 (669, 108)
1,732 (405, 213)
869 (708, 723)
3,826 (405, 1149)
4.77 (338, 801)
122 (630, 1384)
83 (533, 1324)
1,950 (708, 372)
96,695 (172, 906)
1,007 (708, 121)
12,579 (405, 1015)
54.01 (829, 481)
2,266 (708, 709)
46,874 (63, 315)
2,813 (315, 681)
1,207 (580, 69)
30,877 (221, 417)
G.s (414, 6)
17,709 (268, 1050)
34,267 (63, 153)
1,019 (669, 917)
849 (708, 1135)
49.31 (829, 970)
22,401 (315, 1015)
17,470 (362, 885)
51,000 (172, 801)
15,239 (362, 1089)
1,300 (448, 90)
2,021 (788, 551)
Indre (24, 481)
1,247 (669, 871)
3,993 (362, 1135)
13.84 (197, 351)
1,568 (708, 819)
2,019 (747, 1089)
127 (708, 1286)
2,321 (630, 1110)
Réunion (24, 1300)
55.76 (829, 530)
33.43 (88, 153)
37.13 (145, 1384)
4,270 (533, 1100)
943 (669, 955)
1,679 (788, 403)
53,623 (116, 896)
8,271 (268, 615)
34,700 (172, 896)
1,724 (362, 1174)
4,894 (172, 1324)
3,445 (315, 1261)
1,509 (580, 562)
3,788 (490, 1110)
308 (747, 90)
3.11 (384, 871)
380 (448, 291)
Corse-du-Sud (24, 277)
4,519 (630, 885)
Mayenne (24, 695)
43,304 (63, 657)
1,684 (708, 931)
4,446 (788, 1015)
4,942 (747, 766)
24,839 (268, 1188)
10,800 (448, 998)
2,410 (533, 153)
2,125 (708, 108)
20,361 (315, 1219)
4.08 (426, 576)
5,789 (533, 590)
17,603 (315, 315)
4,328 (362, 51)
7.20 (291, 175)
4.59 (384, 681)
3.95 (426, 431)
1,880 (405, 69)
7.16 (338, 315)
10.71 (244, 906)
7,531 (315, 431)
7,911 (533, 509)
50.90 (829, 132)
862 (448, 629)
48,275 (172, 998)
889 (63, 1405)
68,485 (63, 372)
10.38 (244, 351)
4.15 (384, 776)
2,645 (580, 1324)
55.05 (829, 203)
2,197 (747, 576)
10.34 (197, 372)
39.88 (88, 41)
22.54 (88, 351)
2,150 (580, 175)
Savoie (24, 955)
17,126 (315, 530)
11,513 (268, 1100)
229 (268, 1384)
1,548 (708, 30)
2,540 (669, 776)
858 (747, 224)
5.45 (291, 745)
Saint Martin/Saint Barthélemy (24, 1405)
1.15 (650, 917)
Haut-Rhin (24, 896)
7,519 (221, 481)
Hauts-de-Seine (24, 1202)
887 (708, 238)
1.47 (512, 1342)
5.76 (291, 213)
5,163 (172, 681)
9.91 (244, 955)
3,123 (533, 164)
20,423 (221, 315)
157 (315, 1405)
7,850 (405, 1430)
4.25 (338, 681)
52.20 (829, 576)
25.60 (145, 1237)
4.06 (338, 1050)
5,519 (362, 1121)
2,255 (708, 203)
17,655 (172, 530)
4,128 (630, 1430)
4,459 (362, 695)
19.20 (244, 1384)
34,812 (63, 530)
27 (490, 1405)
4.90 (384, 723)
1,840 (669, 1121)
9,239 (172, 90)
4.19 (291, 108)
12,950 (116, 723)
22.15 (145, 601)
14.75 (88, 576)
3,416 (630, 393)
7,569 (490, 315)
21.35 (88, 262)
3,131 (788, 801)
2,335 (580, 1149)
46,012 (172, 1430)
6.99 (338, 329)
Val-d'Oise (24, 1251)
2,112 (669, 819)
9,625 (490, 403)
53.11 (829, 801)
57.88 (829, 984)
89,902 (116, 393)
2,353 (580, 1135)
9,072 (63, 1261)
15.47 (197, 836)
29,069 (116, 41)
5,785 (405, 301)
1,230 (788, 871)
19,857 (362, 801)
14.71 (197, 1029)
3.03 (512, 801)
14.74 (88, 467)
18,046 (315, 745)
9.57 (244, 885)
15,757 (116, 1342)
5.17 (291, 1430)
6.46 (291, 1075)
238 (116, 1363)
75,722 (221, 984)
20.88 (88, 213)
4.24 (291, 970)
3,309 (669, 417)
Manche (24, 657)
7,468 (362, 1219)
27,980 (221, 1188)
18.99 (145, 945)
7,528 (221, 132)
10,798 (580, 417)
27.16 (88, 69)
25.17 (145, 836)
PCF (499, 6)
2,889 (448, 153)
7,805 (315, 854)
3,734 (268, 723)
11,003 (315, 301)
8,390 (172, 277)
Seine-et-Marne (24, 1015)
314 (448, 1311)
5,830 (362, 955)
Eure (24, 372)
5,720 (533, 467)
66 (788, 1311)
1,400 (708, 590)
21.19 (145, 787)
11,041 (63, 329)
20.89 (145, 1089)
1,311 (580, 601)
4.02 (426, 417)
52,433 (116, 551)
26,975 (221, 970)
33.14 (88, 871)
6.80 (244, 998)
16.99 (88, 1342)
895 (630, 1272)
874 (630, 755)
11,792 (268, 931)
3,350 (315, 1272)
62,209 (221, 1029)
5,723 (788, 189)
1,042 (708, 955)
34.63 (829, 1384)
Pas-de-Calais (24, 801)
6.35 (338, 238)
5,387 (405, 1121)
6,658 (533, 203)
3,415 (490, 885)
4,982 (580, 393)
3,245 (788, 745)
51.43 (829, 776)
1,082 (630, 1324)
6,883 (315, 1149)
27,247 (172, 776)
25.88 (145, 695)
11,403 (172, 51)
13,456 (362, 896)
Tarn (24, 1061)
3,165 (63, 1286)
2,931 (448, 1135)
2,849 (630, 709)
18.32 (88, 642)
5,769 (221, 854)
6,909 (405, 1110)
7,196 (448, 776)
824 (580, 681)
16,361 (490, 801)
1,677 (747, 393)
8,016 (315, 667)
10,595 (533, 1202)
55.31 (829, 121)
2,316 (533, 262)
19,502 (221, 403)
40,974 (315, 576)
13,525 (221, 121)
3,576 (362, 132)
2,908 (788, 896)
8,049 (490, 1029)
57.53 (829, 175)
2,137 (268, 629)
11.51 (197, 1135)
299 (747, 329)
1,877 (362, 143)
27,116 (116, 695)
38,286 (172, 745)
2,146 (172, 1286)
